Extract the [X, Y] coordinate from the center of the cell holding the provided text.  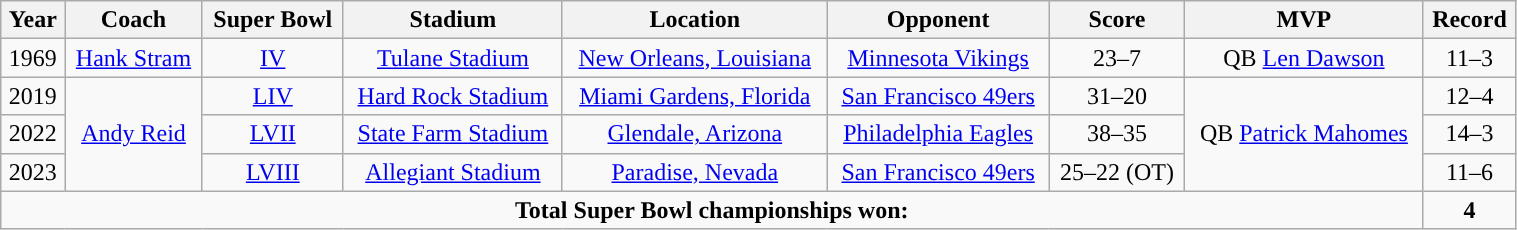
23–7 [1117, 58]
1969 [33, 58]
14–3 [1470, 134]
Miami Gardens, Florida [694, 96]
Tulane Stadium [452, 58]
Glendale, Arizona [694, 134]
State Farm Stadium [452, 134]
12–4 [1470, 96]
11–6 [1470, 172]
MVP [1304, 20]
Score [1117, 20]
QB Len Dawson [1304, 58]
Year [33, 20]
Location [694, 20]
Allegiant Stadium [452, 172]
LIV [272, 96]
Philadelphia Eagles [938, 134]
Record [1470, 20]
Stadium [452, 20]
2019 [33, 96]
4 [1470, 210]
Opponent [938, 20]
LVII [272, 134]
LVIII [272, 172]
QB Patrick Mahomes [1304, 134]
Andy Reid [134, 134]
Super Bowl [272, 20]
Hard Rock Stadium [452, 96]
31–20 [1117, 96]
Minnesota Vikings [938, 58]
2023 [33, 172]
Paradise, Nevada [694, 172]
Coach [134, 20]
38–35 [1117, 134]
25–22 (OT) [1117, 172]
Total Super Bowl championships won: [712, 210]
IV [272, 58]
2022 [33, 134]
Hank Stram [134, 58]
New Orleans, Louisiana [694, 58]
11–3 [1470, 58]
